Return the (X, Y) coordinate for the center point of the cell that contains the specified text.  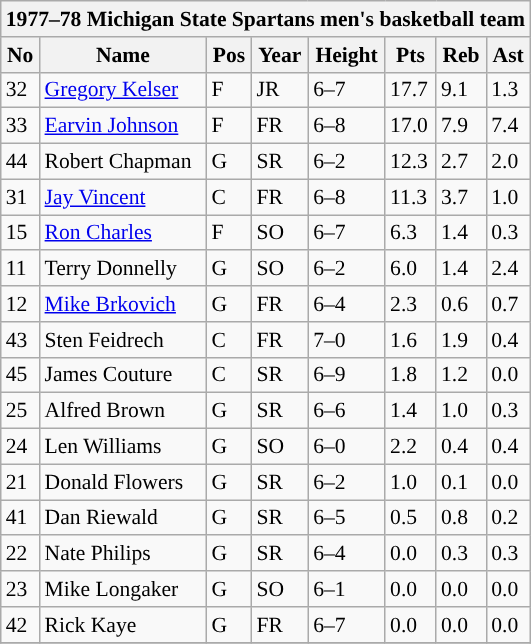
9.1 (461, 90)
Mike Brkovich (124, 304)
Nate Philips (124, 554)
1.9 (461, 340)
Height (346, 55)
Mike Longaker (124, 589)
15 (20, 233)
Pts (410, 55)
7.4 (508, 126)
1977–78 Michigan State Spartans men's basketball team (266, 19)
44 (20, 162)
Year (280, 55)
Terry Donnelly (124, 269)
7–0 (346, 340)
25 (20, 411)
6–1 (346, 589)
0.6 (461, 304)
JR (280, 90)
Earvin Johnson (124, 126)
23 (20, 589)
6.0 (410, 269)
No (20, 55)
Ron Charles (124, 233)
Rick Kaye (124, 625)
11 (20, 269)
0.5 (410, 518)
1.8 (410, 375)
11.3 (410, 197)
31 (20, 197)
12 (20, 304)
Len Williams (124, 447)
6–0 (346, 447)
Gregory Kelser (124, 90)
43 (20, 340)
2.0 (508, 162)
Sten Feidrech (124, 340)
6.3 (410, 233)
41 (20, 518)
6–9 (346, 375)
0.8 (461, 518)
James Couture (124, 375)
45 (20, 375)
7.9 (461, 126)
17.7 (410, 90)
2.7 (461, 162)
21 (20, 482)
24 (20, 447)
0.7 (508, 304)
1.2 (461, 375)
Donald Flowers (124, 482)
Robert Chapman (124, 162)
0.2 (508, 518)
Name (124, 55)
2.2 (410, 447)
6–6 (346, 411)
1.3 (508, 90)
6–5 (346, 518)
Ast (508, 55)
Pos (228, 55)
1.6 (410, 340)
17.0 (410, 126)
12.3 (410, 162)
Jay Vincent (124, 197)
Reb (461, 55)
22 (20, 554)
Dan Riewald (124, 518)
2.4 (508, 269)
32 (20, 90)
0.1 (461, 482)
2.3 (410, 304)
33 (20, 126)
42 (20, 625)
3.7 (461, 197)
Alfred Brown (124, 411)
